Identify which cell holds the provided text, then report its (x, y) central coordinate. 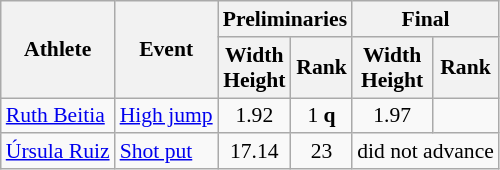
1.92 (254, 116)
High jump (166, 116)
23 (322, 152)
Ruth Beitia (58, 116)
Event (166, 50)
1.97 (392, 116)
Preliminaries (285, 19)
Final (426, 19)
17.14 (254, 152)
Úrsula Ruiz (58, 152)
did not advance (426, 152)
1 q (322, 116)
Athlete (58, 50)
Shot put (166, 152)
